Return the [x, y] coordinate for the center point of the cell that contains the specified text.  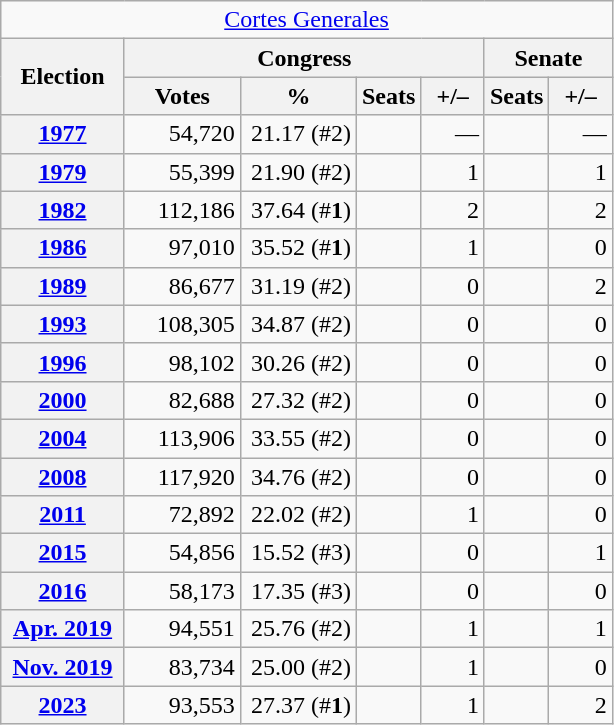
113,906 [182, 438]
2023 [63, 705]
98,102 [182, 362]
97,010 [182, 248]
117,920 [182, 477]
82,688 [182, 400]
21.90 (#2) [298, 172]
22.02 (#2) [298, 515]
112,186 [182, 210]
% [298, 96]
1993 [63, 324]
25.00 (#2) [298, 667]
93,553 [182, 705]
55,399 [182, 172]
1982 [63, 210]
34.87 (#2) [298, 324]
54,856 [182, 553]
2015 [63, 553]
27.37 (#1) [298, 705]
1989 [63, 286]
2000 [63, 400]
Votes [182, 96]
94,551 [182, 629]
2004 [63, 438]
33.55 (#2) [298, 438]
1996 [63, 362]
Election [63, 77]
1977 [63, 134]
Nov. 2019 [63, 667]
2011 [63, 515]
17.35 (#3) [298, 591]
72,892 [182, 515]
Apr. 2019 [63, 629]
37.64 (#1) [298, 210]
31.19 (#2) [298, 286]
15.52 (#3) [298, 553]
1986 [63, 248]
1979 [63, 172]
Congress [304, 58]
Senate [548, 58]
83,734 [182, 667]
21.17 (#2) [298, 134]
Cortes Generales [307, 20]
30.26 (#2) [298, 362]
58,173 [182, 591]
54,720 [182, 134]
25.76 (#2) [298, 629]
2008 [63, 477]
108,305 [182, 324]
35.52 (#1) [298, 248]
27.32 (#2) [298, 400]
86,677 [182, 286]
34.76 (#2) [298, 477]
2016 [63, 591]
